Find where the given text appears and provide that cell's center as [X, Y] coordinate. 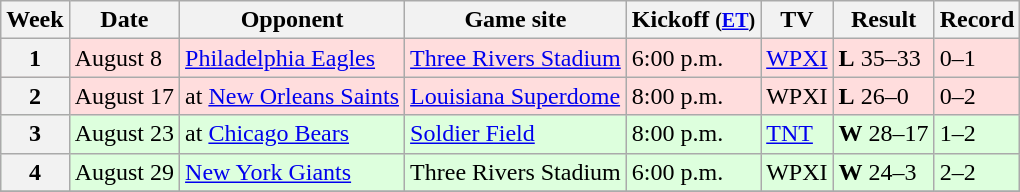
4 [35, 172]
Date [124, 20]
August 8 [124, 58]
New York Giants [292, 172]
Result [884, 20]
Kickoff (ET) [693, 20]
Game site [516, 20]
L 26–0 [884, 96]
W 28–17 [884, 134]
W 24–3 [884, 172]
at New Orleans Saints [292, 96]
3 [35, 134]
Louisiana Superdome [516, 96]
at Chicago Bears [292, 134]
TV [797, 20]
TNT [797, 134]
2 [35, 96]
0–2 [977, 96]
2–2 [977, 172]
Philadelphia Eagles [292, 58]
Week [35, 20]
Opponent [292, 20]
0–1 [977, 58]
Record [977, 20]
L 35–33 [884, 58]
1 [35, 58]
Soldier Field [516, 134]
1–2 [977, 134]
August 29 [124, 172]
August 23 [124, 134]
August 17 [124, 96]
